Provide the [X, Y] coordinate of the cell's center where the given text is located.  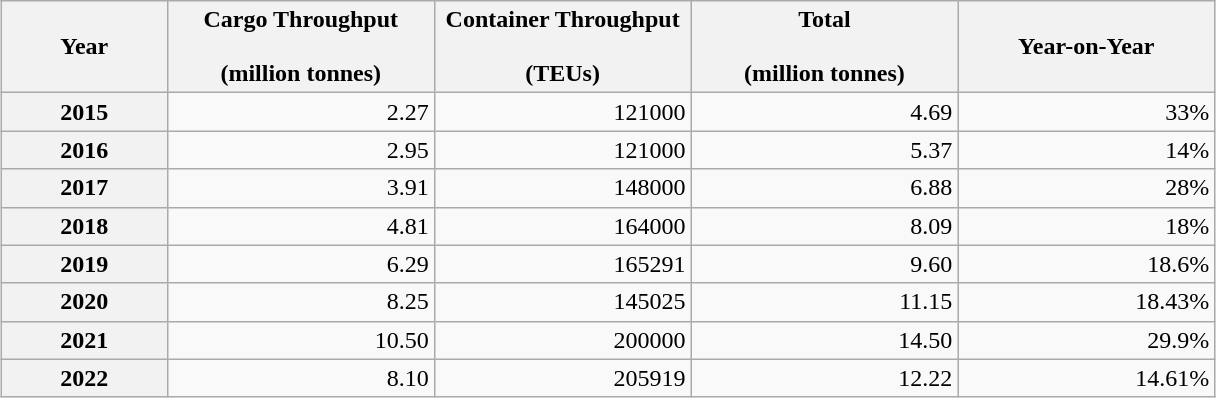
18.6% [1086, 264]
14.61% [1086, 378]
2016 [84, 150]
5.37 [824, 150]
8.09 [824, 226]
12.22 [824, 378]
9.60 [824, 264]
Total(million tonnes) [824, 47]
2021 [84, 340]
6.88 [824, 188]
2.95 [300, 150]
6.29 [300, 264]
2017 [84, 188]
14.50 [824, 340]
4.81 [300, 226]
28% [1086, 188]
2020 [84, 302]
165291 [562, 264]
2.27 [300, 112]
8.25 [300, 302]
145025 [562, 302]
18.43% [1086, 302]
8.10 [300, 378]
11.15 [824, 302]
2019 [84, 264]
2022 [84, 378]
4.69 [824, 112]
29.9% [1086, 340]
164000 [562, 226]
14% [1086, 150]
Year-on-Year [1086, 47]
Container Throughput(TEUs) [562, 47]
205919 [562, 378]
3.91 [300, 188]
2018 [84, 226]
2015 [84, 112]
33% [1086, 112]
10.50 [300, 340]
18% [1086, 226]
200000 [562, 340]
Cargo Throughput(million tonnes) [300, 47]
Year [84, 47]
148000 [562, 188]
